Scan for the cell matching the given text and deliver its (X, Y) coordinate at center. 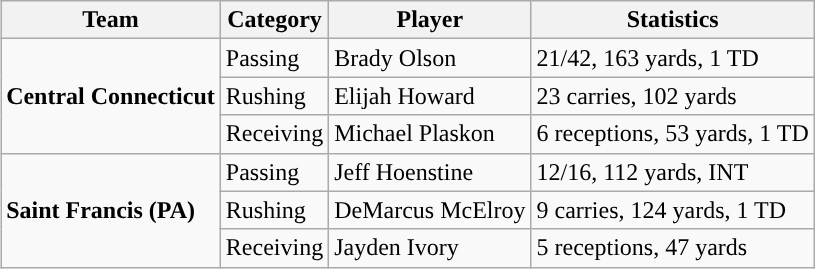
6 receptions, 53 yards, 1 TD (672, 134)
Team (111, 20)
Michael Plaskon (430, 134)
12/16, 112 yards, INT (672, 172)
Saint Francis (PA) (111, 210)
5 receptions, 47 yards (672, 248)
Jayden Ivory (430, 248)
9 carries, 124 yards, 1 TD (672, 210)
23 carries, 102 yards (672, 96)
21/42, 163 yards, 1 TD (672, 58)
Jeff Hoenstine (430, 172)
Elijah Howard (430, 96)
Player (430, 20)
DeMarcus McElroy (430, 210)
Brady Olson (430, 58)
Statistics (672, 20)
Category (274, 20)
Central Connecticut (111, 96)
